Return [X, Y] of the center of cell containing provided text 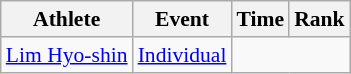
Event [182, 19]
Individual [182, 55]
Lim Hyo-shin [67, 55]
Rank [320, 19]
Time [260, 19]
Athlete [67, 19]
